From the cell containing the given text, extract its center point as (X, Y) coordinate. 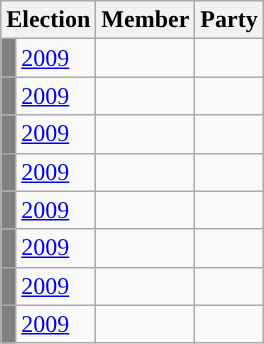
Election (48, 20)
Member (146, 20)
Party (229, 20)
